Detect which cell encompasses the target text, then output its [x, y] center coordinate. 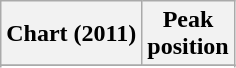
Chart (2011) [72, 34]
Peakposition [188, 34]
